Capture the cell that displays the provided text and extract its [X, Y] central coordinate. 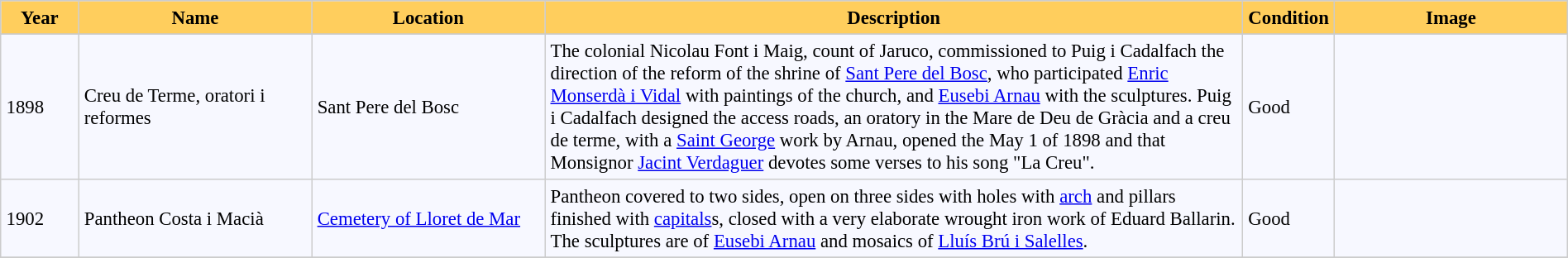
Description [894, 17]
Creu de Terme, oratori i reformes [195, 107]
1902 [40, 218]
Year [40, 17]
Condition [1288, 17]
1898 [40, 107]
Name [195, 17]
Cemetery of Lloret de Mar [428, 218]
Pantheon Costa i Macià [195, 218]
Sant Pere del Bosc [428, 107]
Image [1451, 17]
Location [428, 17]
